Find where the given text appears and provide that cell's center as (X, Y) coordinate. 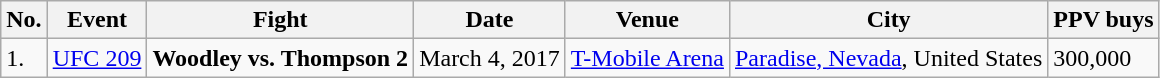
Paradise, Nevada, United States (888, 58)
March 4, 2017 (490, 58)
UFC 209 (97, 58)
Venue (647, 20)
Fight (280, 20)
PPV buys (1104, 20)
No. (24, 20)
Date (490, 20)
Woodley vs. Thompson 2 (280, 58)
City (888, 20)
Event (97, 20)
300,000 (1104, 58)
T-Mobile Arena (647, 58)
1. (24, 58)
